Detect which cell encompasses the target text, then output its [X, Y] center coordinate. 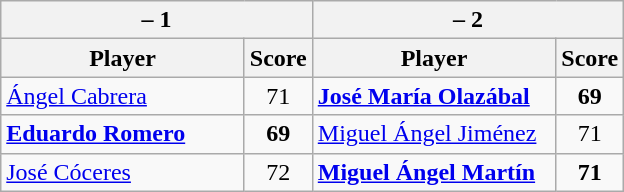
José María Olazábal [434, 96]
Ángel Cabrera [123, 96]
Miguel Ángel Martín [434, 172]
– 2 [468, 20]
– 1 [157, 20]
72 [278, 172]
José Cóceres [123, 172]
Eduardo Romero [123, 134]
Miguel Ángel Jiménez [434, 134]
